Return [x, y] of the center of cell containing provided text 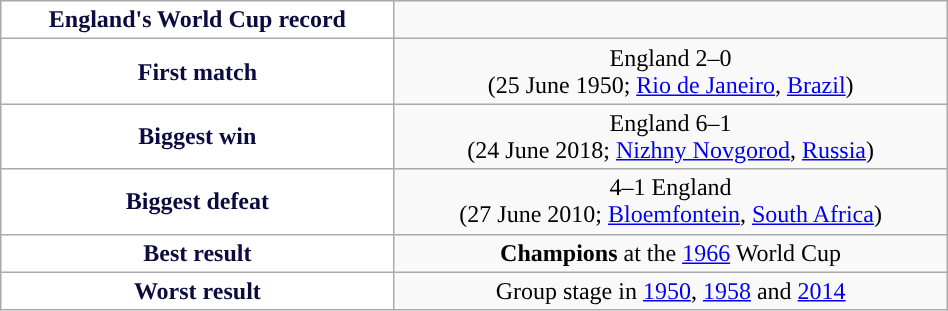
England 2–0 (25 June 1950; Rio de Janeiro, Brazil) [670, 72]
Best result [198, 253]
Biggest defeat [198, 202]
England's World Cup record [198, 20]
Champions at the 1966 World Cup [670, 253]
Group stage in 1950, 1958 and 2014 [670, 291]
4–1 England (27 June 2010; Bloemfontein, South Africa) [670, 202]
Worst result [198, 291]
Biggest win [198, 136]
First match [198, 72]
England 6–1 (24 June 2018; Nizhny Novgorod, Russia) [670, 136]
